Find where the given text appears and provide that cell's center as [x, y] coordinate. 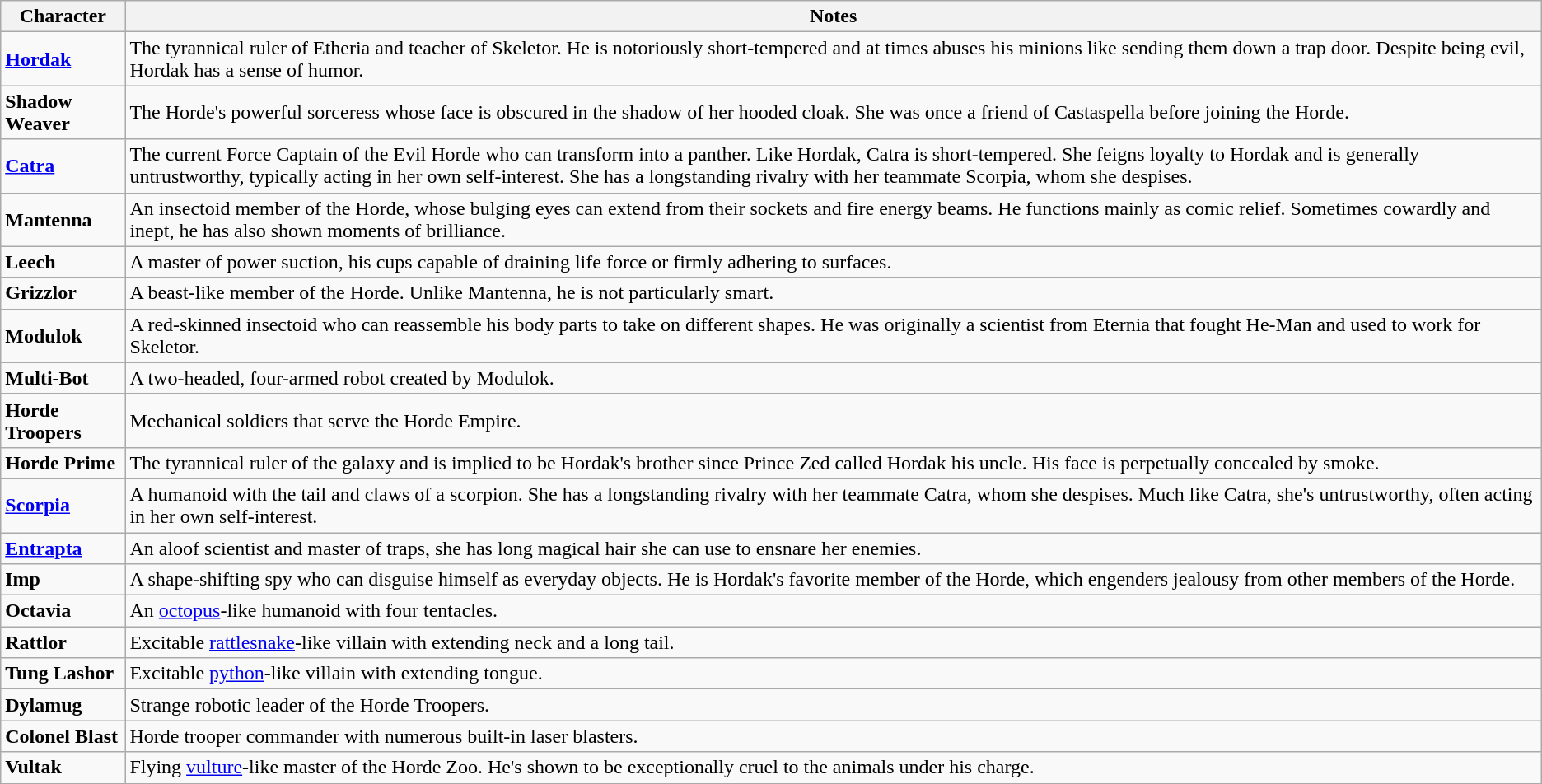
Grizzlor [63, 293]
Leech [63, 262]
Dylamug [63, 705]
A master of power suction, his cups capable of draining life force or firmly adhering to surfaces. [834, 262]
Notes [834, 16]
Entrapta [63, 548]
Flying vulture-like master of the Horde Zoo. He's shown to be exceptionally cruel to the animals under his charge. [834, 768]
Hordak [63, 59]
Imp [63, 580]
Shadow Weaver [63, 112]
Colonel Blast [63, 736]
Excitable rattlesnake-like villain with extending neck and a long tail. [834, 642]
Catra [63, 166]
Excitable python-like villain with extending tongue. [834, 674]
A two-headed, four-armed robot created by Modulok. [834, 378]
Rattlor [63, 642]
Scorpia [63, 506]
Horde trooper commander with numerous built-in laser blasters. [834, 736]
Character [63, 16]
Strange robotic leader of the Horde Troopers. [834, 705]
Vultak [63, 768]
Horde Troopers [63, 420]
Mechanical soldiers that serve the Horde Empire. [834, 420]
An aloof scientist and master of traps, she has long magical hair she can use to ensnare her enemies. [834, 548]
An octopus-like humanoid with four tentacles. [834, 611]
Tung Lashor [63, 674]
Mantenna [63, 219]
Octavia [63, 611]
Multi-Bot [63, 378]
A beast-like member of the Horde. Unlike Mantenna, he is not particularly smart. [834, 293]
Horde Prime [63, 463]
Modulok [63, 336]
